Return the [x, y] coordinate for the center point of the cell that contains the specified text.  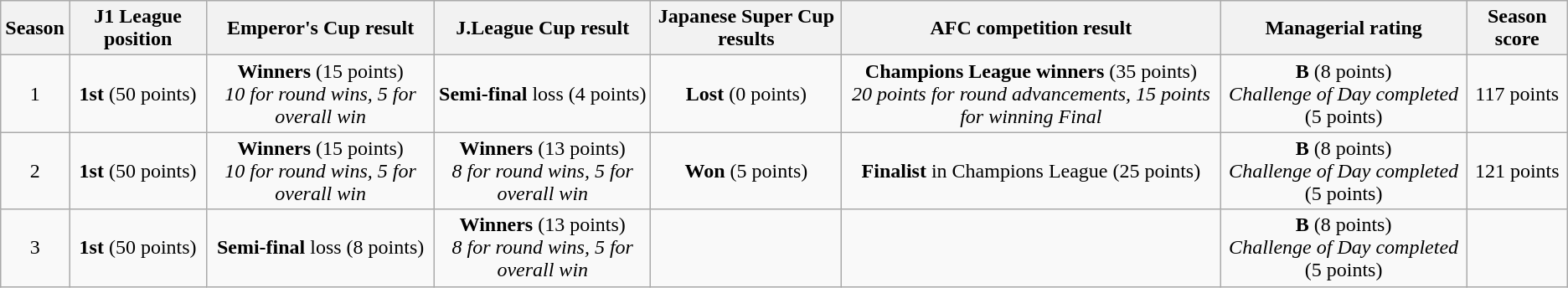
Japanese Super Cup results [746, 28]
1 [35, 94]
Season [35, 28]
Semi-final loss (8 points) [321, 248]
3 [35, 248]
Finalist in Champions League (25 points) [1031, 171]
J.League Cup result [543, 28]
Champions League winners (35 points)20 points for round advancements, 15 points for winning Final [1031, 94]
117 points [1517, 94]
J1 League position [137, 28]
2 [35, 171]
AFC competition result [1031, 28]
121 points [1517, 171]
Emperor's Cup result [321, 28]
Managerial rating [1344, 28]
Lost (0 points) [746, 94]
Won (5 points) [746, 171]
Season score [1517, 28]
Semi-final loss (4 points) [543, 94]
